Return the [X, Y] coordinate for the center point of the cell that contains the specified text.  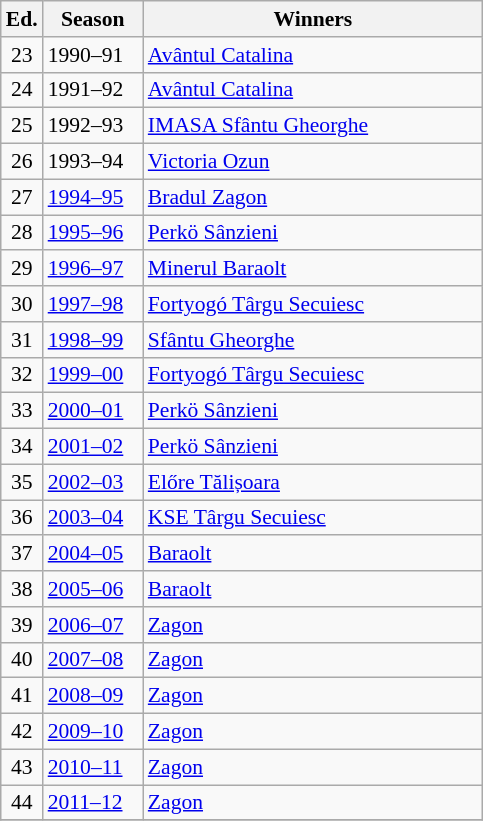
2011–12 [93, 803]
36 [22, 518]
40 [22, 660]
28 [22, 233]
41 [22, 696]
31 [22, 340]
Winners [313, 19]
2001–02 [93, 447]
37 [22, 554]
Ed. [22, 19]
1995–96 [93, 233]
27 [22, 197]
33 [22, 411]
24 [22, 90]
32 [22, 375]
2000–01 [93, 411]
1993–94 [93, 162]
IMASA Sfântu Gheorghe [313, 126]
1998–99 [93, 340]
1994–95 [93, 197]
2002–03 [93, 482]
2006–07 [93, 625]
Sfântu Gheorghe [313, 340]
38 [22, 589]
44 [22, 803]
42 [22, 732]
25 [22, 126]
2008–09 [93, 696]
30 [22, 304]
Minerul Baraolt [313, 269]
2005–06 [93, 589]
29 [22, 269]
2003–04 [93, 518]
26 [22, 162]
34 [22, 447]
43 [22, 767]
Victoria Ozun [313, 162]
1996–97 [93, 269]
2010–11 [93, 767]
1991–92 [93, 90]
1997–98 [93, 304]
23 [22, 55]
1992–93 [93, 126]
Bradul Zagon [313, 197]
39 [22, 625]
1999–00 [93, 375]
2007–08 [93, 660]
1990–91 [93, 55]
KSE Târgu Secuiesc [313, 518]
Season [93, 19]
Előre Tălișoara [313, 482]
2009–10 [93, 732]
35 [22, 482]
2004–05 [93, 554]
